For the text-containing cell, return its midpoint in [x, y] coordinate format. 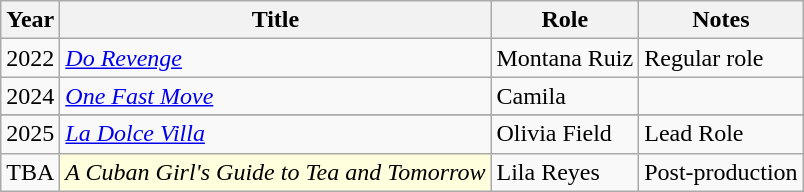
2025 [30, 134]
Year [30, 20]
TBA [30, 172]
Montana Ruiz [565, 58]
2022 [30, 58]
Notes [721, 20]
2024 [30, 96]
Lead Role [721, 134]
Camila [565, 96]
One Fast Move [276, 96]
Do Revenge [276, 58]
Regular role [721, 58]
Lila Reyes [565, 172]
A Cuban Girl's Guide to Tea and Tomorrow [276, 172]
La Dolce Villa [276, 134]
Role [565, 20]
Olivia Field [565, 134]
Post-production [721, 172]
Title [276, 20]
